Detect which cell encompasses the target text, then output its (x, y) center coordinate. 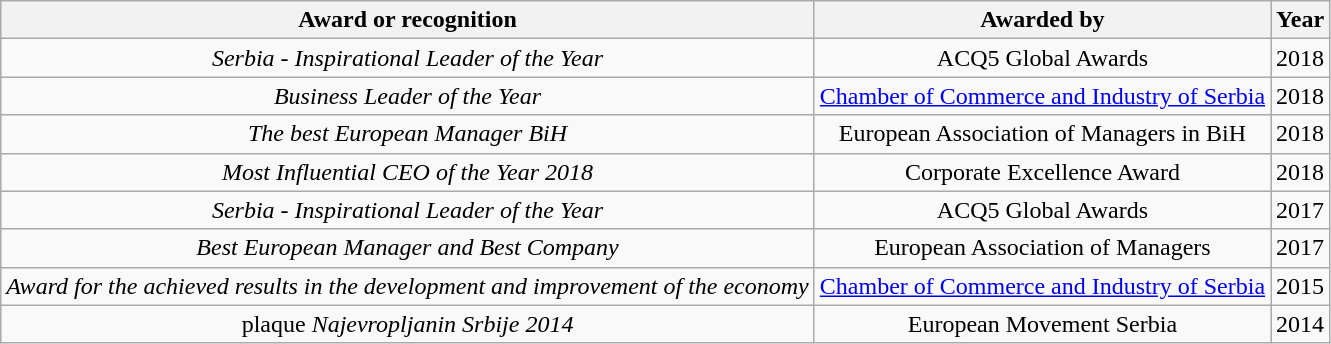
plaque Najevropljanin Srbije 2014 (408, 324)
European Association of Managers in BiH (1042, 134)
European Association of Managers (1042, 248)
Business Leader of the Year (408, 96)
2014 (1300, 324)
2015 (1300, 286)
Year (1300, 20)
Award for the achieved results in the development and improvement of the economy (408, 286)
Award or recognition (408, 20)
European Movement Serbia (1042, 324)
Awarded by (1042, 20)
Best European Manager and Best Company (408, 248)
Most Influential CEO of the Year 2018 (408, 172)
Corporate Excellence Award (1042, 172)
The best European Manager BiH (408, 134)
